Return [x, y] of the center of cell containing provided text 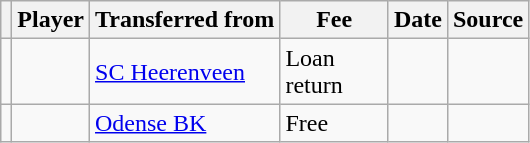
Loan return [334, 72]
Fee [334, 20]
SC Heerenveen [185, 72]
Free [334, 123]
Date [418, 20]
Player [51, 20]
Transferred from [185, 20]
Source [488, 20]
Odense BK [185, 123]
